Find where the given text appears and provide that cell's center as (X, Y) coordinate. 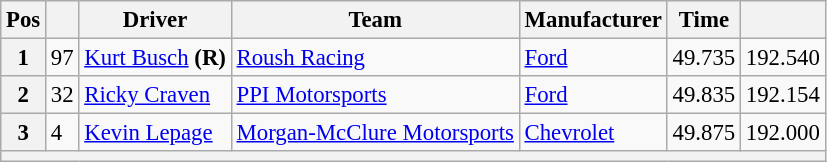
Kurt Busch (R) (155, 58)
Morgan-McClure Motorsports (375, 133)
Roush Racing (375, 58)
Chevrolet (593, 133)
Time (704, 20)
Pos (24, 20)
192.540 (784, 58)
97 (62, 58)
4 (62, 133)
192.154 (784, 95)
49.875 (704, 133)
PPI Motorsports (375, 95)
2 (24, 95)
Ricky Craven (155, 95)
49.835 (704, 95)
49.735 (704, 58)
1 (24, 58)
Team (375, 20)
Kevin Lepage (155, 133)
32 (62, 95)
Driver (155, 20)
Manufacturer (593, 20)
3 (24, 133)
192.000 (784, 133)
